Extract the (X, Y) coordinate from the center of the cell holding the provided text.  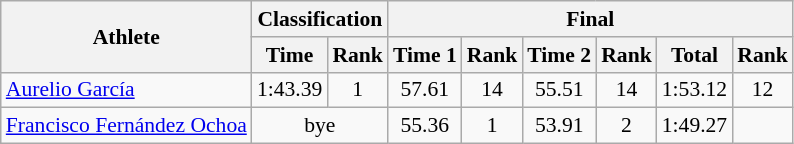
2 (626, 126)
Francisco Fernández Ochoa (126, 126)
Athlete (126, 36)
Classification (320, 19)
57.61 (425, 90)
1:43.39 (290, 90)
Total (694, 55)
1:53.12 (694, 90)
55.51 (559, 90)
Final (590, 19)
Aurelio García (126, 90)
1:49.27 (694, 126)
12 (762, 90)
55.36 (425, 126)
bye (320, 126)
Time 2 (559, 55)
53.91 (559, 126)
Time (290, 55)
Time 1 (425, 55)
